Find where the given text appears and provide that cell's center as [x, y] coordinate. 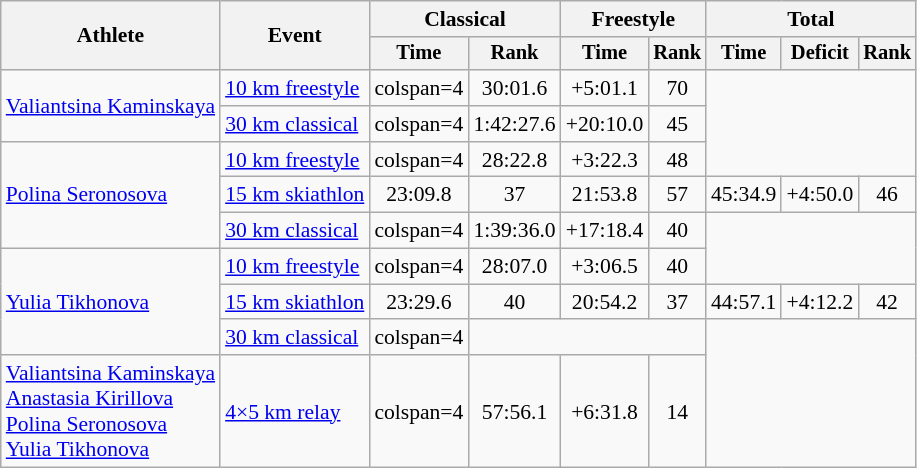
46 [887, 195]
+20:10.0 [605, 124]
4×5 km relay [294, 411]
45 [677, 124]
+4:12.2 [820, 302]
Classical [464, 19]
20:54.2 [605, 302]
Athlete [110, 36]
48 [677, 160]
57:56.1 [514, 411]
14 [677, 411]
21:53.8 [605, 195]
1:39:36.0 [514, 231]
23:09.8 [418, 195]
+6:31.8 [605, 411]
Freestyle [634, 19]
70 [677, 88]
28:07.0 [514, 267]
45:34.9 [744, 195]
28:22.8 [514, 160]
+17:18.4 [605, 231]
42 [887, 302]
Polina Seronosova [110, 196]
30:01.6 [514, 88]
+3:06.5 [605, 267]
1:42:27.6 [514, 124]
+3:22.3 [605, 160]
Event [294, 36]
Deficit [820, 54]
Yulia Tikhonova [110, 302]
Total [811, 19]
+5:01.1 [605, 88]
57 [677, 195]
23:29.6 [418, 302]
Valiantsina KaminskayaAnastasia KirillovaPolina SeronosovaYulia Tikhonova [110, 411]
44:57.1 [744, 302]
+4:50.0 [820, 195]
Valiantsina Kaminskaya [110, 106]
